Provide the [x, y] coordinate of the cell's center where the given text is located.  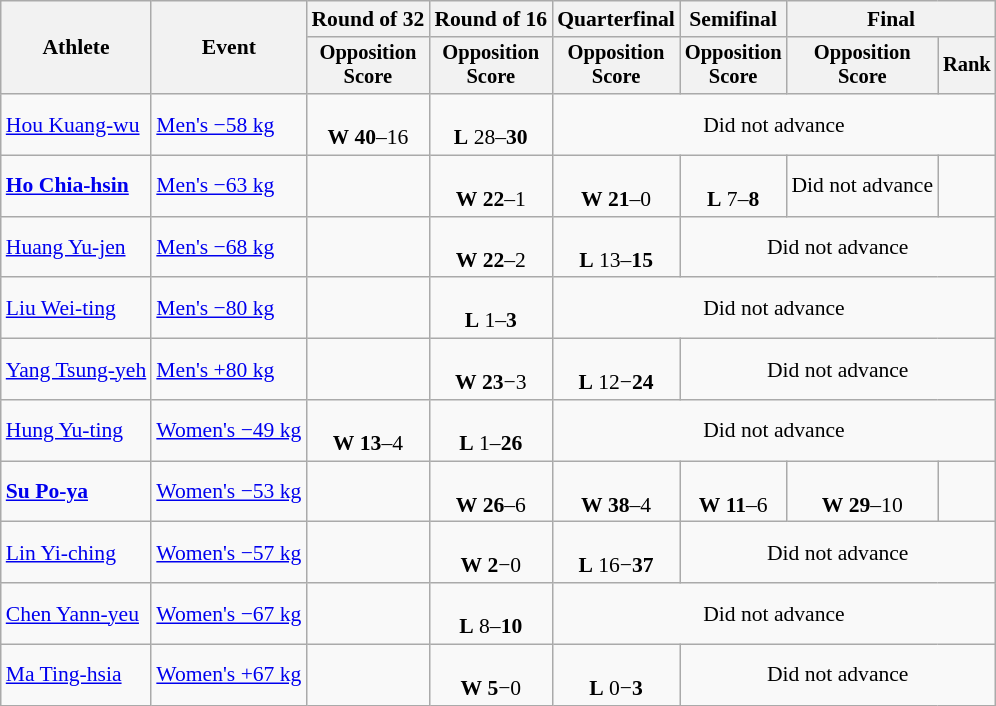
Women's +67 kg [228, 676]
L 8–10 [490, 614]
W 26–6 [490, 492]
Rank [967, 66]
L 1–3 [490, 308]
Su Po-ya [76, 492]
Women's −49 kg [228, 430]
W 13–4 [368, 430]
W 21–0 [616, 186]
Lin Yi-ching [76, 552]
Men's −58 kg [228, 124]
Hung Yu-ting [76, 430]
Ho Chia-hsin [76, 186]
Women's −53 kg [228, 492]
Liu Wei-ting [76, 308]
W 11–6 [734, 492]
W 40–16 [368, 124]
L 28–30 [490, 124]
W 29–10 [862, 492]
Women's −57 kg [228, 552]
L 12−24 [616, 370]
Hou Kuang-wu [76, 124]
Round of 16 [490, 19]
Round of 32 [368, 19]
Men's −80 kg [228, 308]
Yang Tsung-yeh [76, 370]
L 1–26 [490, 430]
W 2−0 [490, 552]
Men's −68 kg [228, 248]
Athlete [76, 48]
Women's −67 kg [228, 614]
L 0−3 [616, 676]
L 13–15 [616, 248]
Men's −63 kg [228, 186]
Final [890, 19]
W 23−3 [490, 370]
W 22–1 [490, 186]
W 5−0 [490, 676]
Ma Ting-hsia [76, 676]
Semifinal [734, 19]
W 38–4 [616, 492]
L 7–8 [734, 186]
Chen Yann-yeu [76, 614]
Quarterfinal [616, 19]
Huang Yu-jen [76, 248]
W 22–2 [490, 248]
Men's +80 kg [228, 370]
L 16−37 [616, 552]
Event [228, 48]
